From the cell containing the given text, extract its center point as (x, y) coordinate. 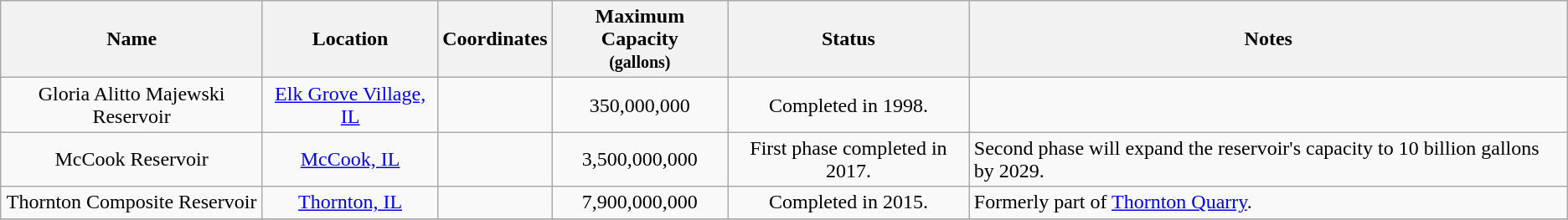
Gloria Alitto Majewski Reservoir (132, 105)
Status (849, 39)
Elk Grove Village, IL (350, 105)
Formerly part of Thornton Quarry. (1268, 202)
350,000,000 (640, 105)
Second phase will expand the reservoir's capacity to 10 billion gallons by 2029. (1268, 159)
Maximum Capacity(gallons) (640, 39)
Completed in 2015. (849, 202)
Thornton, IL (350, 202)
7,900,000,000 (640, 202)
3,500,000,000 (640, 159)
McCook Reservoir (132, 159)
McCook, IL (350, 159)
Thornton Composite Reservoir (132, 202)
Location (350, 39)
Coordinates (495, 39)
Notes (1268, 39)
First phase completed in 2017. (849, 159)
Completed in 1998. (849, 105)
Name (132, 39)
